Detect which cell encompasses the target text, then output its (x, y) center coordinate. 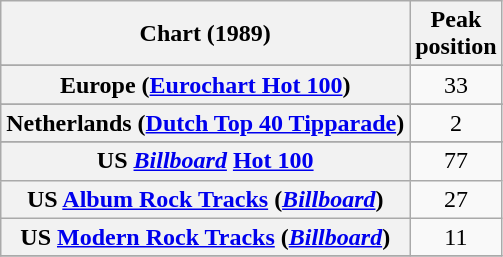
Europe (Eurochart Hot 100) (206, 85)
US Album Rock Tracks (Billboard) (206, 199)
27 (456, 199)
33 (456, 85)
11 (456, 237)
US Billboard Hot 100 (206, 161)
US Modern Rock Tracks (Billboard) (206, 237)
2 (456, 123)
77 (456, 161)
Netherlands (Dutch Top 40 Tipparade) (206, 123)
Peakposition (456, 34)
Chart (1989) (206, 34)
